Output the [X, Y] coordinate of the center of the cell containing the given text.  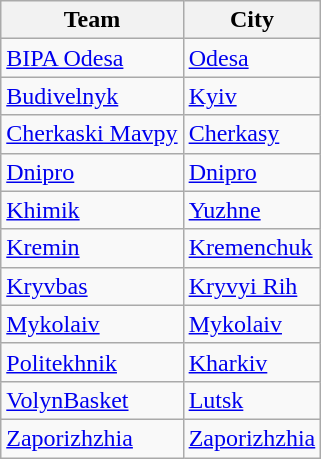
Budivelnyk [92, 96]
Kremenchuk [252, 248]
BIPA Odesa [92, 58]
City [252, 20]
Yuzhne [252, 210]
Lutsk [252, 400]
Khimik [92, 210]
Kyiv [252, 96]
Cherkaski Mavpy [92, 134]
Cherkasy [252, 134]
VolynBasket [92, 400]
Kremin [92, 248]
Kryvyi Rih [252, 286]
Team [92, 20]
Politekhnik [92, 362]
Kryvbas [92, 286]
Odesa [252, 58]
Kharkiv [252, 362]
